Capture the cell that displays the provided text and extract its (X, Y) central coordinate. 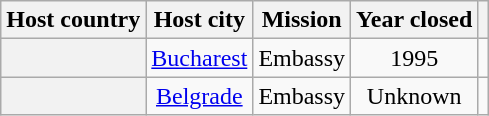
Mission (302, 20)
1995 (414, 58)
Bucharest (200, 58)
Year closed (414, 20)
Host country (74, 20)
Belgrade (200, 96)
Host city (200, 20)
Unknown (414, 96)
